Return the [x, y] coordinate for the center point of the cell that contains the specified text.  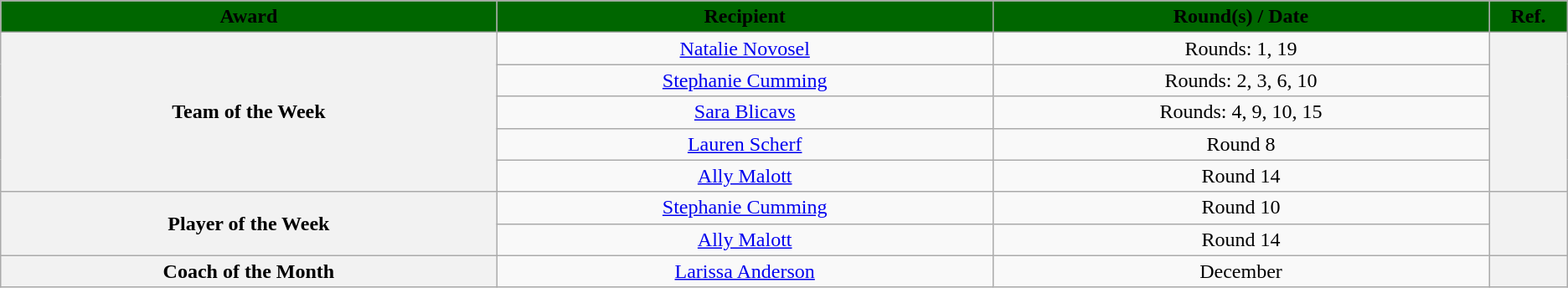
Natalie Novosel [745, 49]
Round(s) / Date [1240, 17]
Rounds: 1, 19 [1240, 49]
Recipient [745, 17]
Round 10 [1240, 208]
Larissa Anderson [745, 271]
Team of the Week [249, 112]
December [1240, 271]
Lauren Scherf [745, 144]
Rounds: 4, 9, 10, 15 [1240, 112]
Rounds: 2, 3, 6, 10 [1240, 80]
Ref. [1529, 17]
Player of the Week [249, 224]
Round 8 [1240, 144]
Sara Blicavs [745, 112]
Coach of the Month [249, 271]
Award [249, 17]
